Return the (X, Y) coordinate for the center point of the cell that contains the specified text.  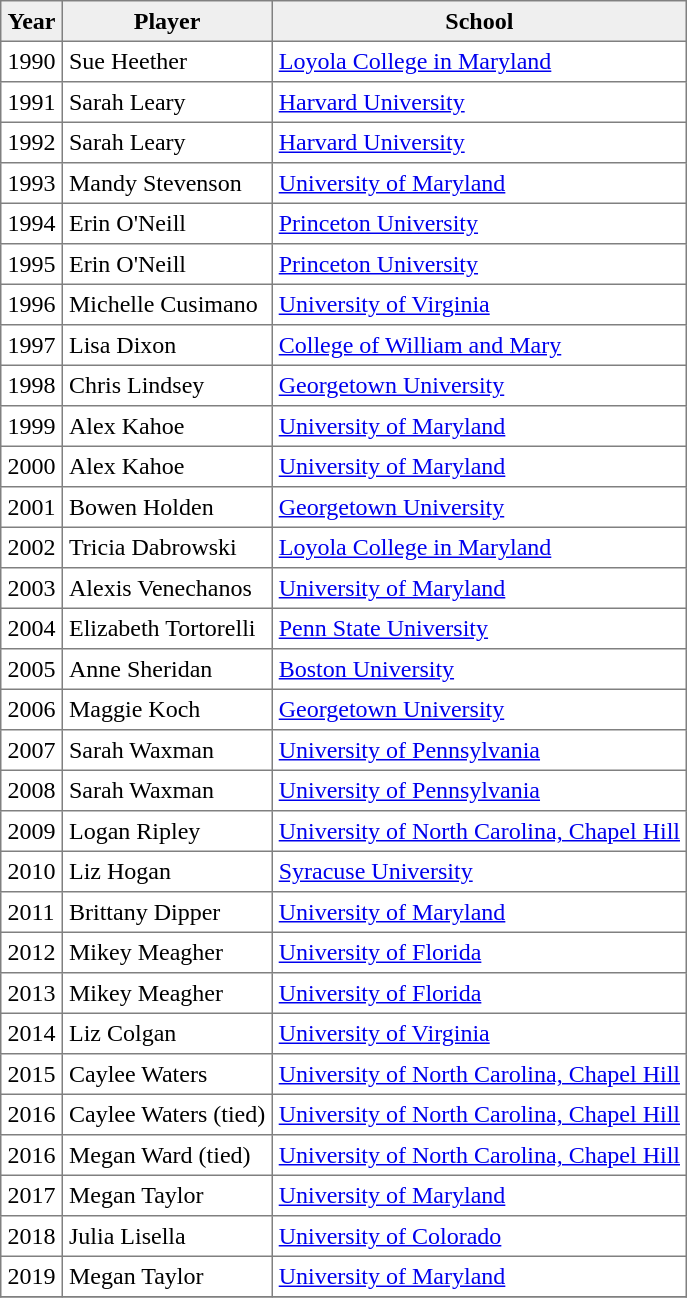
2001 (32, 507)
Anne Sheridan (167, 669)
Tricia Dabrowski (167, 547)
Liz Colgan (167, 1033)
1992 (32, 142)
Megan Ward (tied) (167, 1155)
2013 (32, 993)
Michelle Cusimano (167, 304)
1998 (32, 385)
2009 (32, 831)
School (480, 21)
Brittany Dipper (167, 912)
Syracuse University (480, 871)
1999 (32, 426)
1990 (32, 61)
University of Colorado (480, 1236)
2014 (32, 1033)
2003 (32, 588)
Sue Heether (167, 61)
Mandy Stevenson (167, 183)
2010 (32, 871)
2011 (32, 912)
2004 (32, 628)
1995 (32, 264)
Boston University (480, 669)
2012 (32, 952)
Caylee Waters (167, 1074)
Year (32, 21)
Lisa Dixon (167, 345)
2008 (32, 790)
Elizabeth Tortorelli (167, 628)
2002 (32, 547)
Julia Lisella (167, 1236)
2005 (32, 669)
2017 (32, 1195)
Caylee Waters (tied) (167, 1114)
Alexis Venechanos (167, 588)
1994 (32, 223)
1996 (32, 304)
2018 (32, 1236)
1993 (32, 183)
2015 (32, 1074)
College of William and Mary (480, 345)
Logan Ripley (167, 831)
2006 (32, 709)
1991 (32, 102)
1997 (32, 345)
2019 (32, 1276)
2007 (32, 750)
Chris Lindsey (167, 385)
Player (167, 21)
Maggie Koch (167, 709)
2000 (32, 466)
Penn State University (480, 628)
Bowen Holden (167, 507)
Liz Hogan (167, 871)
